Detect which cell encompasses the target text, then output its [X, Y] center coordinate. 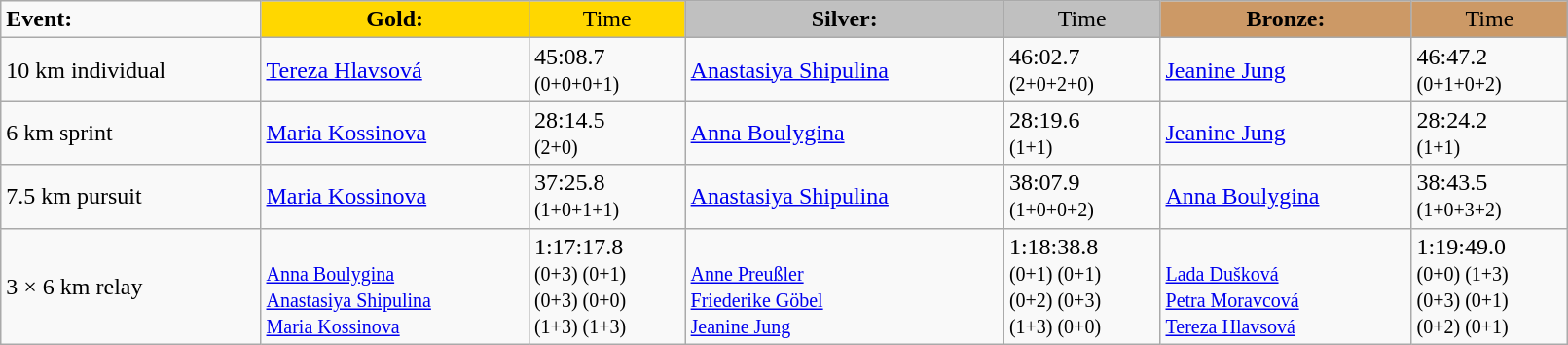
3 × 6 km relay [130, 287]
Tereza Hlavsová [395, 70]
28:19.6(1+1) [1082, 133]
Lada DuškováPetra MoravcováTereza Hlavsová [1286, 287]
Bronze: [1286, 19]
28:24.2(1+1) [1489, 133]
37:25.8(1+0+1+1) [607, 197]
38:43.5(1+0+3+2) [1489, 197]
1:19:49.0(0+0) (1+3)(0+3) (0+1)(0+2) (0+1) [1489, 287]
Anne PreußlerFriederike GöbelJeanine Jung [845, 287]
Silver: [845, 19]
6 km sprint [130, 133]
38:07.9(1+0+0+2) [1082, 197]
28:14.5(2+0) [607, 133]
45:08.7(0+0+0+1) [607, 70]
46:47.2(0+1+0+2) [1489, 70]
Anna BoulyginaAnastasiya ShipulinaMaria Kossinova [395, 287]
10 km individual [130, 70]
7.5 km pursuit [130, 197]
1:17:17.8(0+3) (0+1)(0+3) (0+0)(1+3) (1+3) [607, 287]
Event: [130, 19]
1:18:38.8(0+1) (0+1)(0+2) (0+3)(1+3) (0+0) [1082, 287]
Gold: [395, 19]
46:02.7 (2+0+2+0) [1082, 70]
